Locate the cell with the specified text and output its (x, y) center coordinate. 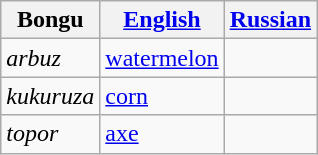
kukuruza (50, 96)
arbuz (50, 58)
Russian (270, 20)
corn (162, 96)
Bongu (50, 20)
watermelon (162, 58)
topor (50, 134)
English (162, 20)
axe (162, 134)
